Extract the (x, y) coordinate from the center of the cell holding the provided text.  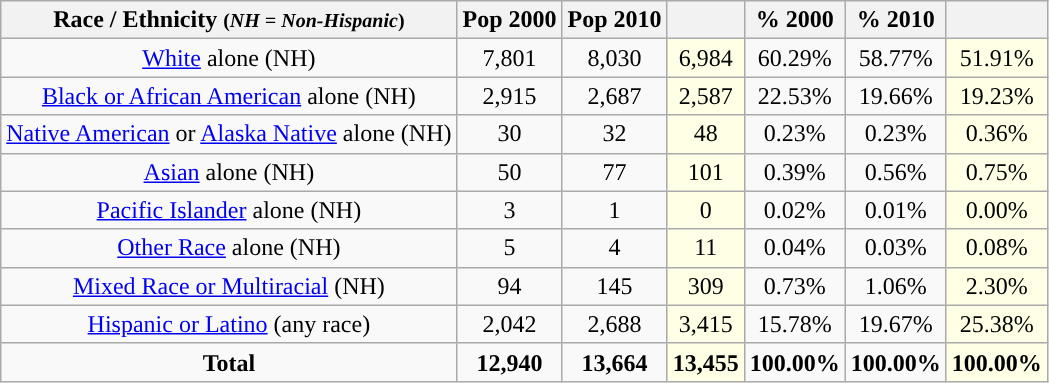
13,664 (614, 362)
101 (706, 172)
White alone (NH) (229, 58)
48 (706, 134)
15.78% (794, 324)
Hispanic or Latino (any race) (229, 324)
0.75% (996, 172)
58.77% (896, 58)
77 (614, 172)
0.73% (794, 286)
Pop 2000 (510, 20)
4 (614, 248)
309 (706, 286)
19.67% (896, 324)
0.39% (794, 172)
Other Race alone (NH) (229, 248)
30 (510, 134)
22.53% (794, 96)
60.29% (794, 58)
19.66% (896, 96)
5 (510, 248)
% 2000 (794, 20)
2,687 (614, 96)
32 (614, 134)
11 (706, 248)
Asian alone (NH) (229, 172)
2.30% (996, 286)
3 (510, 210)
12,940 (510, 362)
% 2010 (896, 20)
7,801 (510, 58)
0.36% (996, 134)
1 (614, 210)
6,984 (706, 58)
Pacific Islander alone (NH) (229, 210)
0.00% (996, 210)
Total (229, 362)
2,688 (614, 324)
Race / Ethnicity (NH = Non-Hispanic) (229, 20)
3,415 (706, 324)
25.38% (996, 324)
50 (510, 172)
0.56% (896, 172)
2,915 (510, 96)
1.06% (896, 286)
8,030 (614, 58)
13,455 (706, 362)
2,042 (510, 324)
2,587 (706, 96)
Native American or Alaska Native alone (NH) (229, 134)
Mixed Race or Multiracial (NH) (229, 286)
0.04% (794, 248)
0.02% (794, 210)
94 (510, 286)
51.91% (996, 58)
19.23% (996, 96)
0.01% (896, 210)
Pop 2010 (614, 20)
Black or African American alone (NH) (229, 96)
0 (706, 210)
0.03% (896, 248)
145 (614, 286)
0.08% (996, 248)
